Find where the given text appears and provide that cell's center as [x, y] coordinate. 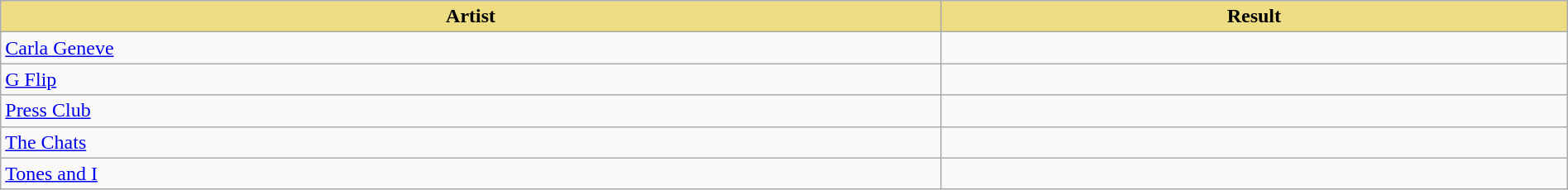
G Flip [471, 79]
Artist [471, 17]
Carla Geneve [471, 48]
Result [1254, 17]
Tones and I [471, 173]
Press Club [471, 111]
The Chats [471, 142]
